Identify which cell holds the provided text, then report its [x, y] central coordinate. 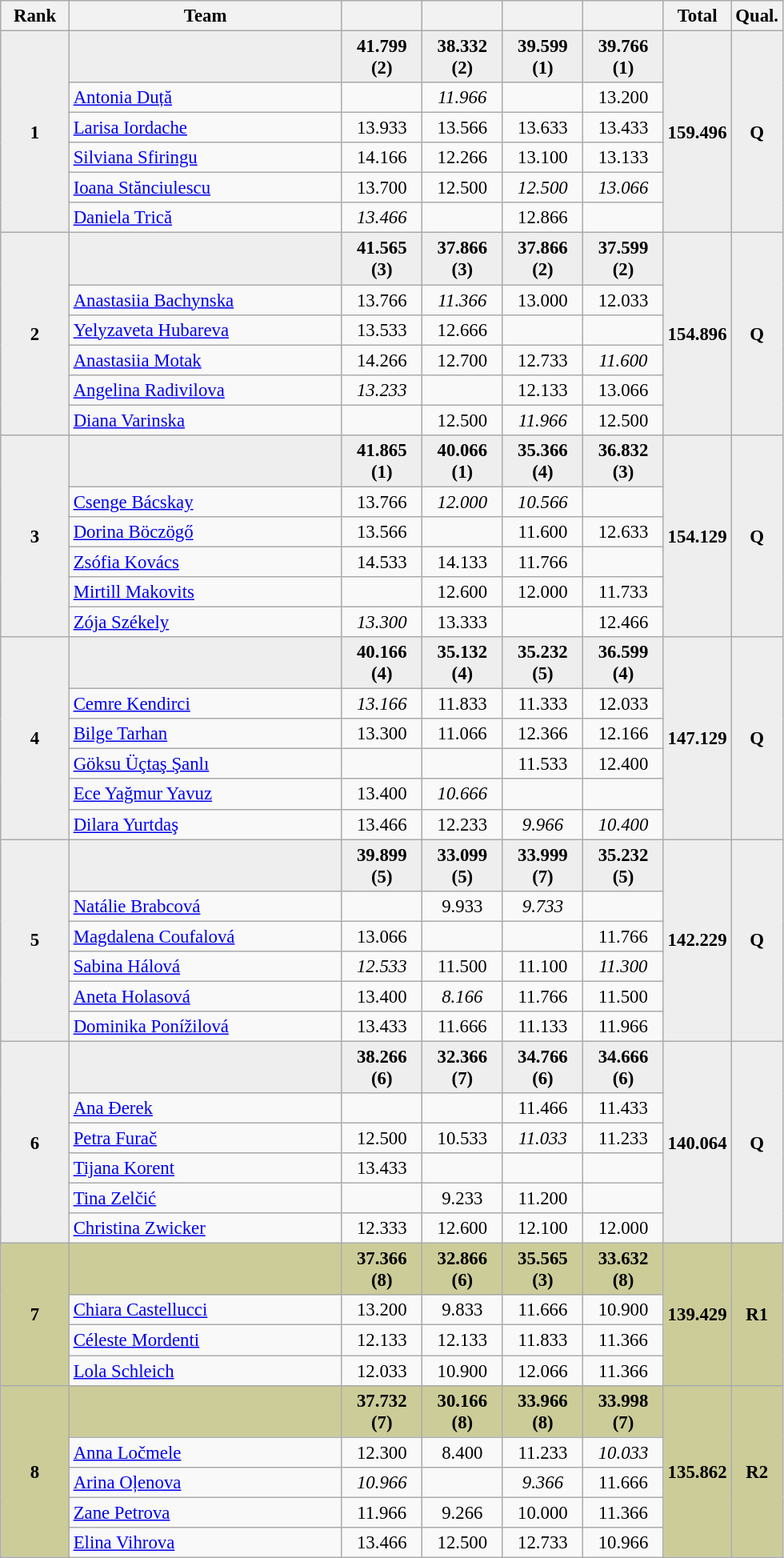
Christina Zwicker [205, 1228]
37.866 (2) [542, 259]
39.766 (1) [624, 58]
36.599 (4) [624, 663]
Dorina Böczögő [205, 532]
36.832 (3) [624, 461]
41.565 (3) [382, 259]
39.899 (5) [382, 866]
41.865 (1) [382, 461]
Göksu Üçtaş Şanlı [205, 764]
147.129 [698, 738]
1 [35, 133]
13.933 [382, 128]
5 [35, 941]
11.433 [624, 1108]
Yelyzaveta Hubareva [205, 330]
10.666 [462, 795]
11.466 [542, 1108]
Ana Đerek [205, 1108]
38.332 (2) [462, 58]
12.100 [542, 1228]
Ece Yağmur Yavuz [205, 795]
159.496 [698, 133]
14.533 [382, 562]
R1 [757, 1314]
12.366 [542, 734]
10.033 [624, 1452]
12.066 [542, 1371]
12.700 [462, 360]
11.066 [462, 734]
Dominika Ponížilová [205, 1027]
Céleste Mordenti [205, 1340]
14.266 [382, 360]
8.166 [462, 996]
Zója Székely [205, 623]
R2 [757, 1471]
142.229 [698, 941]
3 [35, 536]
13.133 [624, 158]
Tijana Korent [205, 1168]
13.333 [462, 623]
Angelina Radivilova [205, 390]
12.533 [382, 967]
7 [35, 1314]
Anastasiia Motak [205, 360]
33.632 (8) [624, 1269]
11.033 [542, 1139]
Csenge Bácskay [205, 502]
Daniela Trică [205, 218]
30.166 (8) [462, 1412]
34.766 (6) [542, 1067]
12.300 [382, 1452]
14.166 [382, 158]
Chiara Castellucci [205, 1310]
2 [35, 334]
Antonia Duță [205, 98]
9.933 [462, 906]
39.599 (1) [542, 58]
32.366 (7) [462, 1067]
35.366 (4) [542, 461]
Zane Petrova [205, 1512]
4 [35, 738]
13.166 [382, 704]
11.533 [542, 764]
Silviana Sfiringu [205, 158]
Diana Varinska [205, 420]
Arina Oļenova [205, 1482]
Ioana Stănciulescu [205, 188]
Mirtill Makovits [205, 592]
33.998 (7) [624, 1412]
33.966 (8) [542, 1412]
Dilara Yurtdaş [205, 824]
11.733 [624, 592]
13.233 [382, 390]
37.732 (7) [382, 1412]
40.166 (4) [382, 663]
Anna Ločmele [205, 1452]
32.866 (6) [462, 1269]
11.300 [624, 967]
Magdalena Coufalová [205, 936]
Aneta Holasová [205, 996]
13.000 [542, 300]
11.100 [542, 967]
Larisa Iordache [205, 128]
35.132 (4) [462, 663]
41.799 (2) [382, 58]
Total [698, 16]
10.566 [542, 502]
12.333 [382, 1228]
Sabina Hálová [205, 967]
11.333 [542, 704]
12.633 [624, 532]
14.133 [462, 562]
139.429 [698, 1314]
140.064 [698, 1143]
12.466 [624, 623]
154.896 [698, 334]
Lola Schleich [205, 1371]
37.866 (3) [462, 259]
9.233 [462, 1199]
13.633 [542, 128]
10.533 [462, 1139]
11.133 [542, 1027]
8 [35, 1471]
8.400 [462, 1452]
9.966 [542, 824]
135.862 [698, 1471]
12.166 [624, 734]
Team [205, 16]
12.666 [462, 330]
9.733 [542, 906]
Cemre Kendirci [205, 704]
12.233 [462, 824]
37.366 (8) [382, 1269]
12.866 [542, 218]
6 [35, 1143]
37.599 (2) [624, 259]
33.099 (5) [462, 866]
35.565 (3) [542, 1269]
Natálie Brabcová [205, 906]
12.266 [462, 158]
38.266 (6) [382, 1067]
11.200 [542, 1199]
Bilge Tarhan [205, 734]
40.066 (1) [462, 461]
9.833 [462, 1310]
10.000 [542, 1512]
Anastasiia Bachynska [205, 300]
9.266 [462, 1512]
34.666 (6) [624, 1067]
Petra Furač [205, 1139]
33.999 (7) [542, 866]
Zsófia Kovács [205, 562]
13.533 [382, 330]
154.129 [698, 536]
13.700 [382, 188]
9.366 [542, 1482]
Elina Vihrova [205, 1543]
12.400 [624, 764]
10.400 [624, 824]
13.100 [542, 158]
Rank [35, 16]
Tina Zelčić [205, 1199]
Qual. [757, 16]
